Determine the [X, Y] coordinate at the center of the cell enclosing the given text.  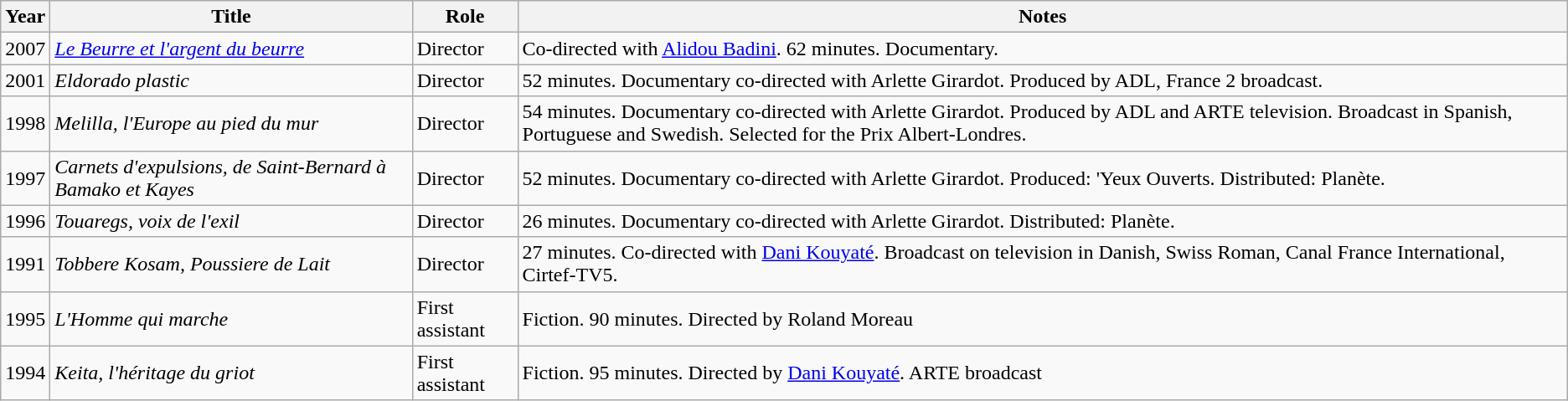
Melilla, l'Europe au pied du mur [231, 124]
Keita, l'héritage du griot [231, 373]
1998 [25, 124]
27 minutes. Co-directed with Dani Kouyaté. Broadcast on television in Danish, Swiss Roman, Canal France International, Cirtef-TV5. [1042, 265]
Notes [1042, 17]
1997 [25, 177]
52 minutes. Documentary co-directed with Arlette Girardot. Produced: 'Yeux Ouverts. Distributed: Planète. [1042, 177]
2007 [25, 49]
Role [465, 17]
Le Beurre et l'argent du beurre [231, 49]
1991 [25, 265]
26 minutes. Documentary co-directed with Arlette Girardot. Distributed: Planète. [1042, 221]
Fiction. 95 minutes. Directed by Dani Kouyaté. ARTE broadcast [1042, 373]
52 minutes. Documentary co-directed with Arlette Girardot. Produced by ADL, France 2 broadcast. [1042, 80]
Co-directed with Alidou Badini. 62 minutes. Documentary. [1042, 49]
Carnets d'expulsions, de Saint-Bernard à Bamako et Kayes [231, 177]
Tobbere Kosam, Poussiere de Lait [231, 265]
Touaregs, voix de l'exil [231, 221]
Fiction. 90 minutes. Directed by Roland Moreau [1042, 318]
1996 [25, 221]
L'Homme qui marche [231, 318]
1995 [25, 318]
Year [25, 17]
2001 [25, 80]
Eldorado plastic [231, 80]
1994 [25, 373]
Title [231, 17]
